Scan for the cell matching the given text and deliver its (x, y) coordinate at center. 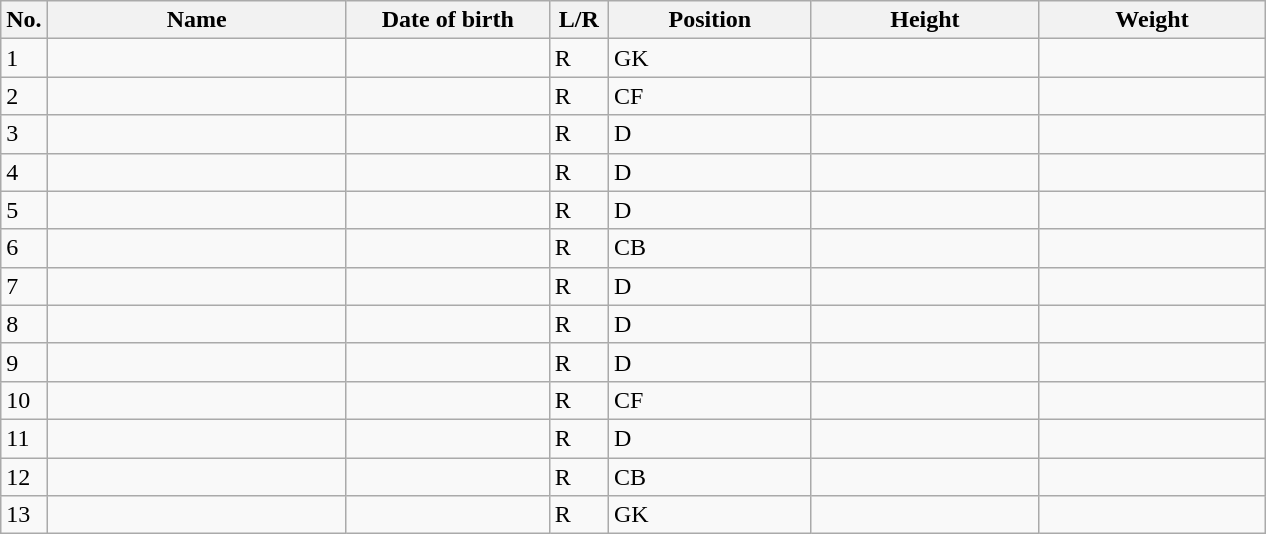
13 (24, 515)
L/R (578, 20)
6 (24, 248)
Height (924, 20)
No. (24, 20)
8 (24, 324)
9 (24, 362)
3 (24, 134)
Name (196, 20)
11 (24, 438)
12 (24, 477)
Weight (1152, 20)
1 (24, 58)
10 (24, 400)
7 (24, 286)
5 (24, 210)
2 (24, 96)
Date of birth (448, 20)
Position (710, 20)
4 (24, 172)
